Extract the [X, Y] coordinate from the center of the cell holding the provided text.  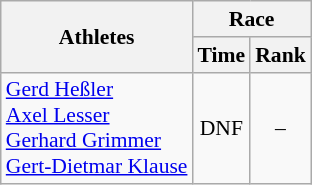
Time [221, 55]
Gerd HeßlerAxel LesserGerhard GrimmerGert-Dietmar Klause [97, 128]
DNF [221, 128]
– [280, 128]
Race [251, 19]
Rank [280, 55]
Athletes [97, 36]
